Scan for the cell matching the given text and deliver its (X, Y) coordinate at center. 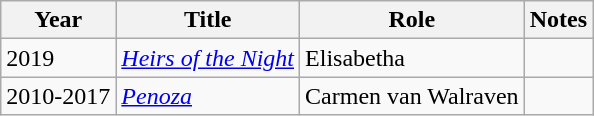
Year (58, 20)
2010-2017 (58, 96)
Role (412, 20)
2019 (58, 58)
Heirs of the Night (208, 58)
Notes (558, 20)
Elisabetha (412, 58)
Penoza (208, 96)
Carmen van Walraven (412, 96)
Title (208, 20)
